Pinpoint the cell where the given text exists, returning its (X, Y) midpoint coordinate. 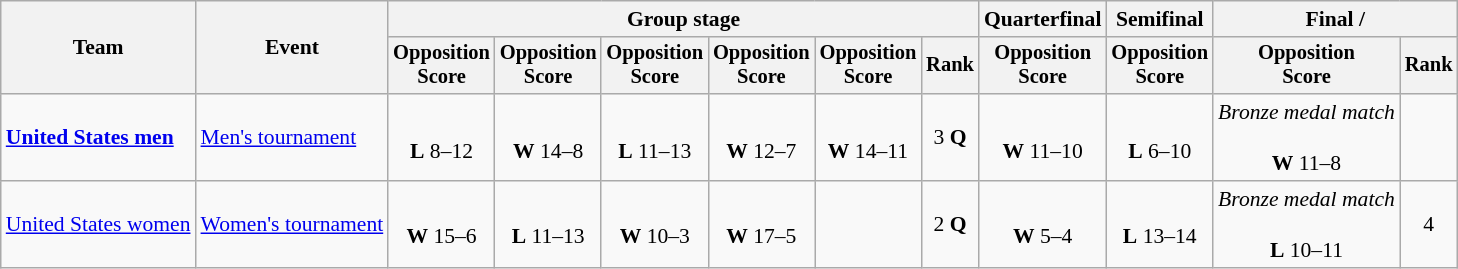
W 15–6 (442, 224)
Group stage (684, 19)
W 10–3 (654, 224)
Team (98, 48)
Bronze medal matchW 11–8 (1306, 138)
Event (292, 48)
Final / (1335, 19)
W 14–11 (868, 138)
W 11–10 (1043, 138)
3 Q (950, 138)
Quarterfinal (1043, 19)
4 (1429, 224)
L 13–14 (1160, 224)
2 Q (950, 224)
W 14–8 (548, 138)
L 6–10 (1160, 138)
United States men (98, 138)
W 12–7 (762, 138)
Semifinal (1160, 19)
W 17–5 (762, 224)
Bronze medal matchL 10–11 (1306, 224)
Women's tournament (292, 224)
United States women (98, 224)
L 8–12 (442, 138)
Men's tournament (292, 138)
W 5–4 (1043, 224)
